Return (x, y) of the center of cell containing provided text 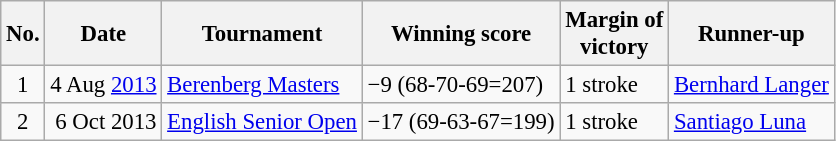
Runner-up (752, 34)
1 (23, 85)
Santiago Luna (752, 122)
Date (104, 34)
No. (23, 34)
Tournament (262, 34)
English Senior Open (262, 122)
Berenberg Masters (262, 85)
−9 (68-70-69=207) (461, 85)
4 Aug 2013 (104, 85)
2 (23, 122)
Bernhard Langer (752, 85)
−17 (69-63-67=199) (461, 122)
Margin ofvictory (614, 34)
Winning score (461, 34)
6 Oct 2013 (104, 122)
